Output the (X, Y) coordinate of the center of the cell containing the given text.  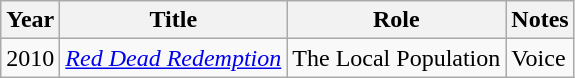
2010 (30, 58)
Voice (540, 58)
Red Dead Redemption (174, 58)
Year (30, 20)
The Local Population (396, 58)
Role (396, 20)
Title (174, 20)
Notes (540, 20)
